From the cell containing the given text, extract its center point as [x, y] coordinate. 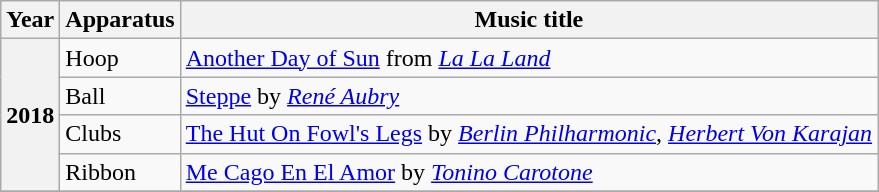
Music title [528, 20]
Ribbon [120, 172]
Ball [120, 96]
2018 [30, 115]
Apparatus [120, 20]
Me Cago En El Amor by Tonino Carotone [528, 172]
Another Day of Sun from La La Land [528, 58]
Steppe by René Aubry [528, 96]
Hoop [120, 58]
The Hut On Fowl's Legs by Berlin Philharmonic, Herbert Von Karajan [528, 134]
Clubs [120, 134]
Year [30, 20]
